Search for the cell housing the specified text and yield its (x, y) center coordinate. 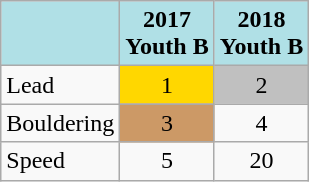
3 (167, 123)
4 (261, 123)
2017Youth B (167, 34)
2 (261, 85)
Bouldering (60, 123)
20 (261, 161)
Speed (60, 161)
Lead (60, 85)
1 (167, 85)
5 (167, 161)
2018Youth B (261, 34)
